For the text-containing cell, return its midpoint in [x, y] coordinate format. 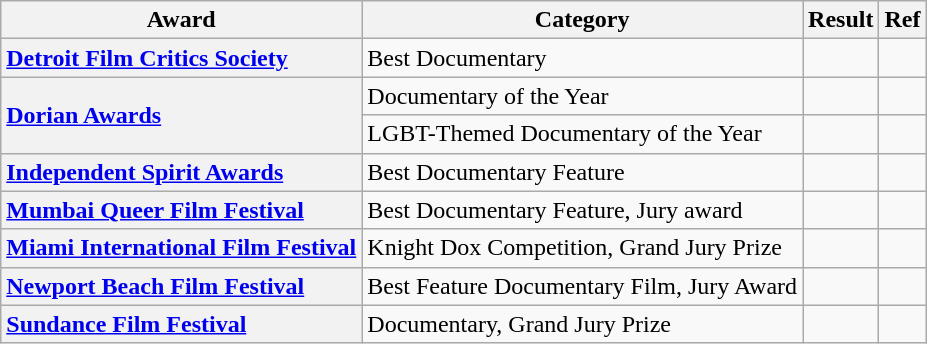
Detroit Film Critics Society [182, 58]
Category [582, 20]
Dorian Awards [182, 115]
Documentary, Grand Jury Prize [582, 324]
LGBT-Themed Documentary of the Year [582, 134]
Newport Beach Film Festival [182, 286]
Knight Dox Competition, Grand Jury Prize [582, 248]
Best Documentary Feature [582, 172]
Miami International Film Festival [182, 248]
Sundance Film Festival [182, 324]
Award [182, 20]
Best Documentary Feature, Jury award [582, 210]
Best Feature Documentary Film, Jury Award [582, 286]
Mumbai Queer Film Festival [182, 210]
Result [841, 20]
Documentary of the Year [582, 96]
Independent Spirit Awards [182, 172]
Ref [902, 20]
Best Documentary [582, 58]
